Determine the (X, Y) coordinate at the center of the cell enclosing the given text.  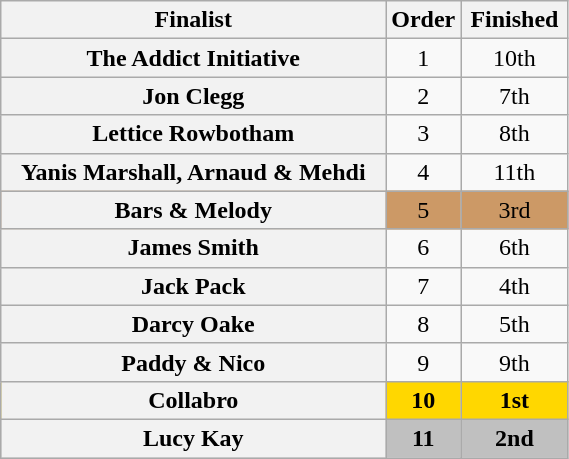
6 (424, 248)
Lucy Kay (194, 438)
Paddy & Nico (194, 362)
9 (424, 362)
11 (424, 438)
The Addict Initiative (194, 58)
Order (424, 20)
1st (514, 400)
1 (424, 58)
5 (424, 210)
11th (514, 172)
9th (514, 362)
7th (514, 96)
4 (424, 172)
2 (424, 96)
7 (424, 286)
Lettice Rowbotham (194, 134)
6th (514, 248)
James Smith (194, 248)
3 (424, 134)
Darcy Oake (194, 324)
8 (424, 324)
10 (424, 400)
2nd (514, 438)
Jon Clegg (194, 96)
Bars & Melody (194, 210)
Finished (514, 20)
Finalist (194, 20)
8th (514, 134)
Collabro (194, 400)
3rd (514, 210)
Yanis Marshall, Arnaud & Mehdi (194, 172)
5th (514, 324)
4th (514, 286)
Jack Pack (194, 286)
10th (514, 58)
